Search for the cell housing the specified text and yield its (X, Y) center coordinate. 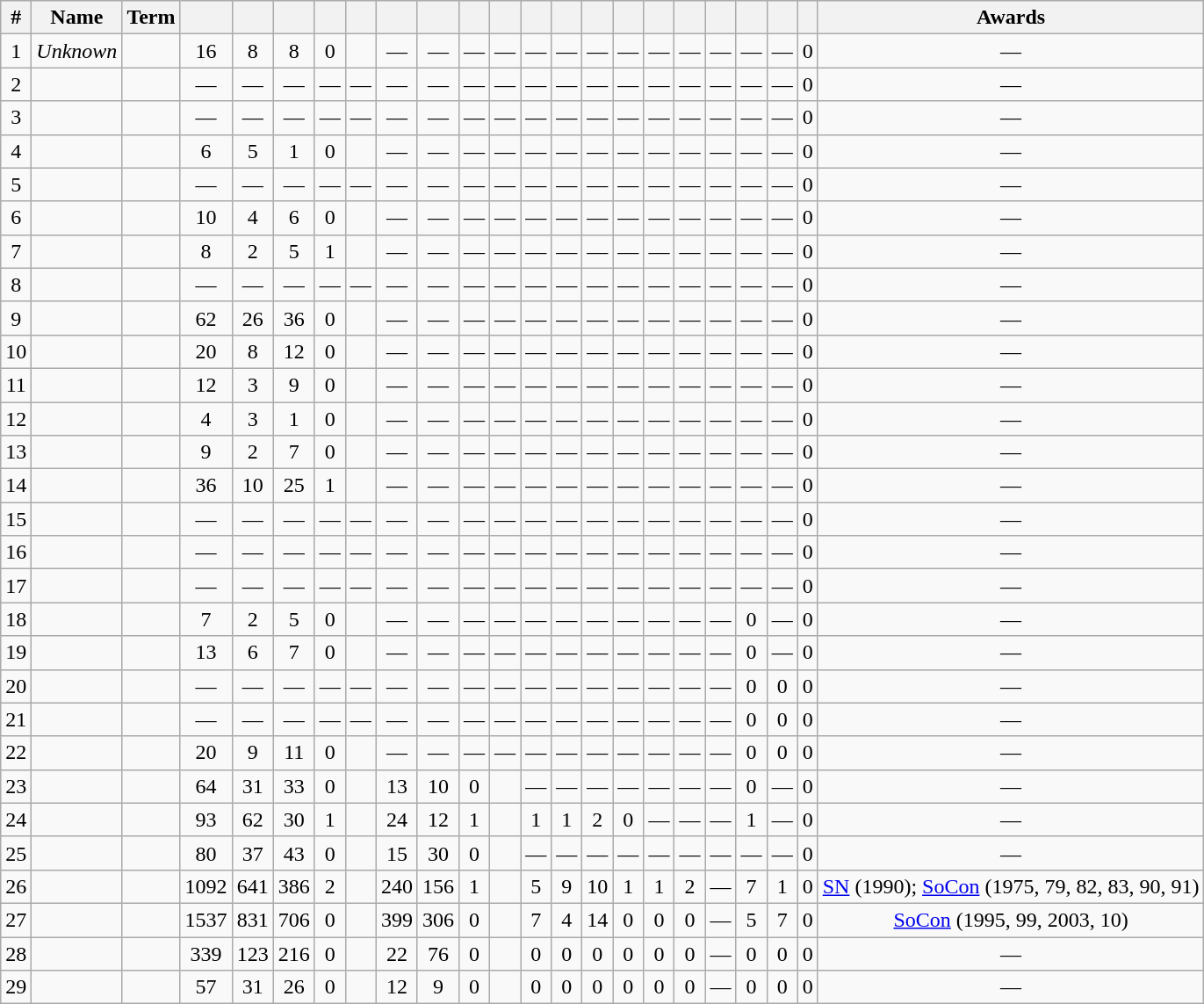
240 (397, 886)
43 (293, 853)
831 (253, 920)
Term (151, 18)
33 (293, 786)
156 (437, 886)
29 (16, 987)
28 (16, 953)
18 (16, 619)
64 (205, 786)
1537 (205, 920)
386 (293, 886)
SoCon (1995, 99, 2003, 10) (1011, 920)
339 (205, 953)
SN (1990); SoCon (1975, 79, 82, 83, 90, 91) (1011, 886)
399 (397, 920)
57 (205, 987)
Name (77, 18)
123 (253, 953)
17 (16, 586)
306 (437, 920)
76 (437, 953)
1092 (205, 886)
216 (293, 953)
19 (16, 653)
27 (16, 920)
37 (253, 853)
93 (205, 820)
706 (293, 920)
Unknown (77, 51)
80 (205, 853)
23 (16, 786)
# (16, 18)
Awards (1011, 18)
21 (16, 719)
641 (253, 886)
